Pinpoint the cell where the given text exists, returning its [X, Y] midpoint coordinate. 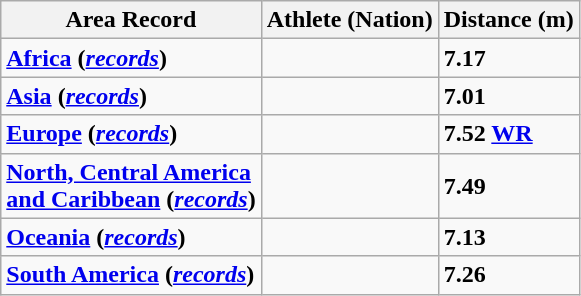
7.49 [508, 186]
Europe (records) [131, 134]
Oceania (records) [131, 237]
7.52 WR [508, 134]
North, Central Americaand Caribbean (records) [131, 186]
South America (records) [131, 275]
Asia (records) [131, 96]
Area Record [131, 20]
7.17 [508, 58]
7.26 [508, 275]
7.01 [508, 96]
Athlete (Nation) [350, 20]
Distance (m) [508, 20]
7.13 [508, 237]
Africa (records) [131, 58]
